Extract the [x, y] coordinate from the center of the cell holding the provided text.  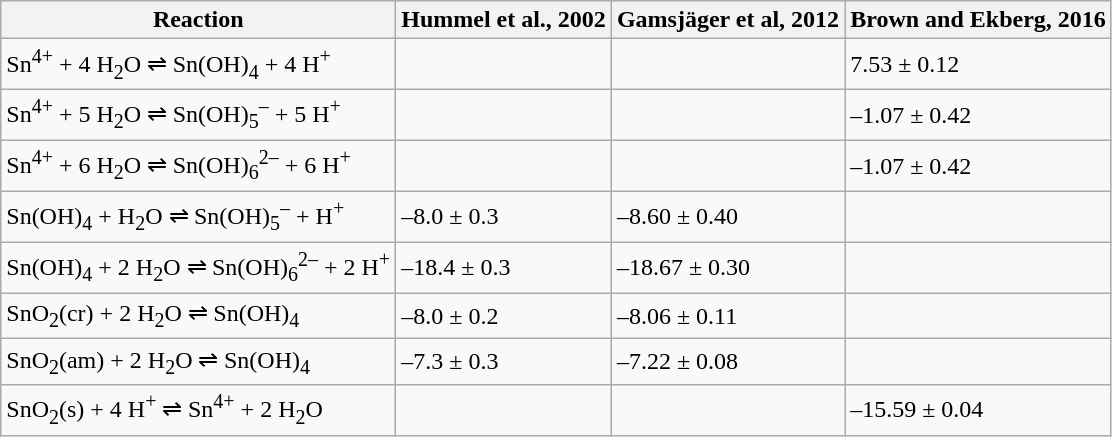
Sn(OH)4 + 2 H2O ⇌ Sn(OH)62– + 2 H+ [198, 268]
Sn(OH)4 + H2O ⇌ Sn(OH)5– + H+ [198, 216]
–8.06 ± 0.11 [728, 316]
–8.0 ± 0.2 [504, 316]
–7.3 ± 0.3 [504, 362]
–18.4 ± 0.3 [504, 268]
Hummel et al., 2002 [504, 20]
–15.59 ± 0.04 [978, 410]
–7.22 ± 0.08 [728, 362]
SnO2(s) + 4 H+ ⇌ Sn4+ + 2 H2O [198, 410]
Sn4+ + 4 H2O ⇌ Sn(OH)4 + 4 H+ [198, 64]
SnO2(am) + 2 H2O ⇌ Sn(OH)4 [198, 362]
–18.67 ± 0.30 [728, 268]
Reaction [198, 20]
7.53 ± 0.12 [978, 64]
–8.60 ± 0.40 [728, 216]
Sn4+ + 5 H2O ⇌ Sn(OH)5– + 5 H+ [198, 116]
–8.0 ± 0.3 [504, 216]
Sn4+ + 6 H2O ⇌ Sn(OH)62– + 6 H+ [198, 166]
SnO2(cr) + 2 H2O ⇌ Sn(OH)4 [198, 316]
Brown and Ekberg, 2016 [978, 20]
Gamsjäger et al, 2012 [728, 20]
